Detect which cell encompasses the target text, then output its (X, Y) center coordinate. 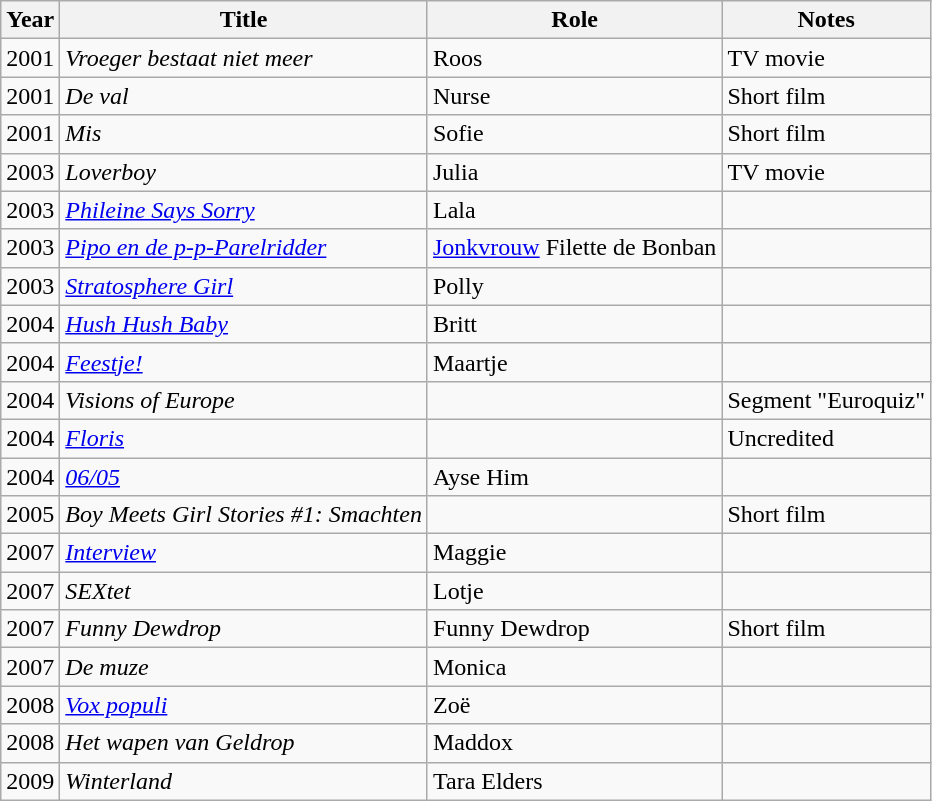
Mis (244, 134)
Notes (826, 20)
Jonkvrouw Filette de Bonban (574, 248)
Stratosphere Girl (244, 286)
Vox populi (244, 705)
Winterland (244, 781)
Maggie (574, 553)
Het wapen van Geldrop (244, 743)
Ayse Him (574, 477)
06/05 (244, 477)
SEXtet (244, 591)
Maddox (574, 743)
Pipo en de p-p-Parelridder (244, 248)
Role (574, 20)
2005 (30, 515)
Lotje (574, 591)
Hush Hush Baby (244, 324)
Boy Meets Girl Stories #1: Smachten (244, 515)
Nurse (574, 96)
Sofie (574, 134)
Monica (574, 667)
Uncredited (826, 438)
Floris (244, 438)
Interview (244, 553)
Tara Elders (574, 781)
Title (244, 20)
Phileine Says Sorry (244, 210)
2009 (30, 781)
De val (244, 96)
De muze (244, 667)
Loverboy (244, 172)
Roos (574, 58)
Julia (574, 172)
Polly (574, 286)
Lala (574, 210)
Year (30, 20)
Zoë (574, 705)
Visions of Europe (244, 400)
Feestje! (244, 362)
Britt (574, 324)
Maartje (574, 362)
Segment "Euroquiz" (826, 400)
Vroeger bestaat niet meer (244, 58)
